Capture the cell that displays the provided text and extract its [x, y] central coordinate. 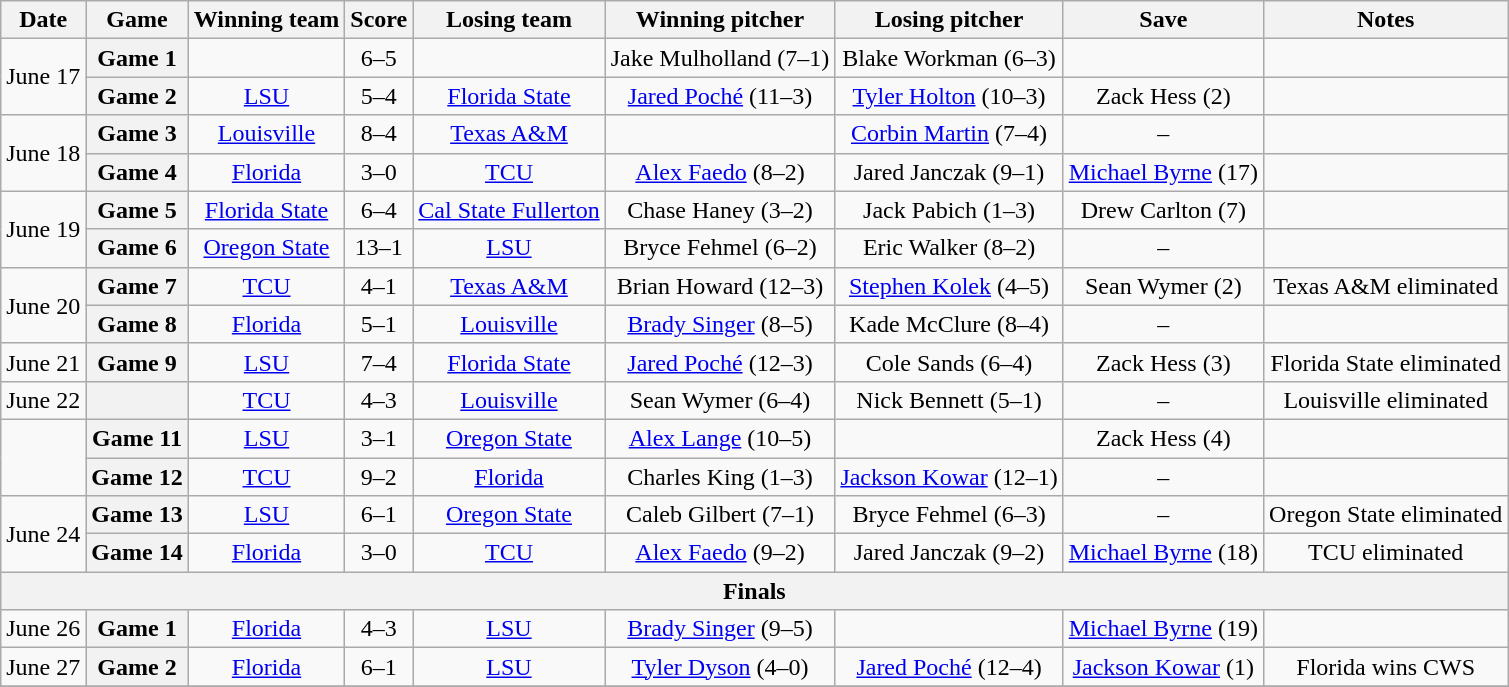
Jake Mulholland (7–1) [720, 58]
Game 6 [137, 248]
Caleb Gilbert (7–1) [720, 515]
Jared Poché (12–4) [949, 667]
Bryce Fehmel (6–3) [949, 515]
Michael Byrne (19) [1163, 629]
Alex Faedo (9–2) [720, 553]
Jackson Kowar (12–1) [949, 477]
Jared Poché (12–3) [720, 362]
June 18 [44, 153]
June 19 [44, 229]
5–1 [379, 324]
June 21 [44, 362]
June 24 [44, 534]
7–4 [379, 362]
Florida wins CWS [1386, 667]
June 17 [44, 77]
Bryce Fehmel (6–2) [720, 248]
Alex Faedo (8–2) [720, 172]
8–4 [379, 134]
Florida State eliminated [1386, 362]
Jack Pabich (1–3) [949, 210]
Cal State Fullerton [509, 210]
Brady Singer (9–5) [720, 629]
Corbin Martin (7–4) [949, 134]
Oregon State eliminated [1386, 515]
June 20 [44, 305]
Drew Carlton (7) [1163, 210]
Date [44, 20]
Game 11 [137, 438]
Losing team [509, 20]
Sean Wymer (2) [1163, 286]
Jared Janczak (9–1) [949, 172]
Brian Howard (12–3) [720, 286]
Game 12 [137, 477]
Game 14 [137, 553]
Zack Hess (2) [1163, 96]
TCU eliminated [1386, 553]
Tyler Holton (10–3) [949, 96]
Game 3 [137, 134]
Zack Hess (4) [1163, 438]
4–1 [379, 286]
Zack Hess (3) [1163, 362]
June 26 [44, 629]
Tyler Dyson (4–0) [720, 667]
6–4 [379, 210]
Eric Walker (8–2) [949, 248]
Game 9 [137, 362]
Game 4 [137, 172]
Finals [754, 591]
13–1 [379, 248]
Winning pitcher [720, 20]
Louisville eliminated [1386, 400]
Save [1163, 20]
Jackson Kowar (1) [1163, 667]
Stephen Kolek (4–5) [949, 286]
Game 7 [137, 286]
Notes [1386, 20]
Jared Poché (11–3) [720, 96]
5–4 [379, 96]
Game 5 [137, 210]
Alex Lange (10–5) [720, 438]
Game 13 [137, 515]
Game [137, 20]
3–1 [379, 438]
Nick Bennett (5–1) [949, 400]
Chase Haney (3–2) [720, 210]
Sean Wymer (6–4) [720, 400]
Jared Janczak (9–2) [949, 553]
Blake Workman (6–3) [949, 58]
Cole Sands (6–4) [949, 362]
6–5 [379, 58]
Charles King (1–3) [720, 477]
Game 8 [137, 324]
Score [379, 20]
Kade McClure (8–4) [949, 324]
Losing pitcher [949, 20]
June 22 [44, 400]
Winning team [266, 20]
Michael Byrne (18) [1163, 553]
June 27 [44, 667]
9–2 [379, 477]
Texas A&M eliminated [1386, 286]
Brady Singer (8–5) [720, 324]
Michael Byrne (17) [1163, 172]
